Extract the [x, y] coordinate from the center of the cell holding the provided text.  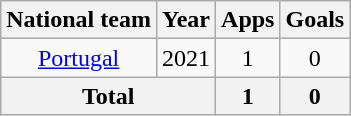
National team [79, 20]
2021 [186, 58]
Portugal [79, 58]
Goals [315, 20]
Apps [248, 20]
Total [108, 96]
Year [186, 20]
